Output the (x, y) coordinate of the center of the cell containing the given text.  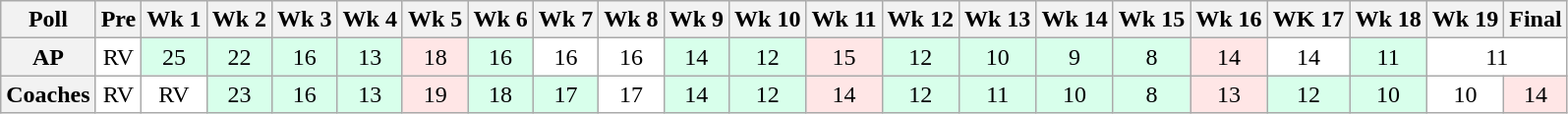
Wk 16 (1229, 20)
Wk 3 (305, 20)
25 (174, 57)
Wk 2 (239, 20)
19 (435, 94)
Wk 8 (631, 20)
Wk 5 (435, 20)
Wk 19 (1465, 20)
15 (843, 57)
Wk 6 (500, 20)
Final (1536, 20)
Wk 11 (843, 20)
WK 17 (1308, 20)
Wk 13 (997, 20)
Pre (118, 20)
Wk 9 (696, 20)
Poll (48, 20)
Wk 4 (370, 20)
Coaches (48, 94)
Wk 15 (1151, 20)
9 (1074, 57)
Wk 7 (565, 20)
Wk 10 (768, 20)
Wk 12 (920, 20)
Wk 1 (174, 20)
22 (239, 57)
AP (48, 57)
Wk 18 (1388, 20)
23 (239, 94)
Wk 14 (1074, 20)
